Capture the cell that displays the provided text and extract its [x, y] central coordinate. 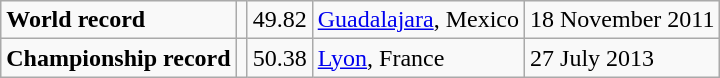
50.38 [280, 58]
18 November 2011 [622, 20]
Championship record [118, 58]
49.82 [280, 20]
Lyon, France [418, 58]
World record [118, 20]
27 July 2013 [622, 58]
Guadalajara, Mexico [418, 20]
